Return the [X, Y] coordinate for the center point of the cell that contains the specified text.  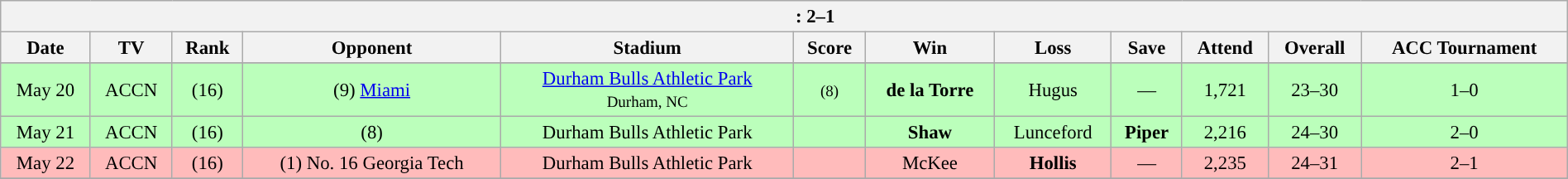
Durham Bulls Athletic ParkDurham, NC [648, 89]
Save [1146, 47]
ACC Tournament [1464, 47]
1–0 [1464, 89]
Loss [1054, 47]
: 2–1 [784, 17]
de la Torre [930, 89]
Stadium [648, 47]
Attend [1225, 47]
TV [131, 47]
May 21 [45, 133]
2,216 [1225, 133]
Piper [1146, 133]
2,235 [1225, 163]
23–30 [1315, 89]
Hollis [1054, 163]
2–0 [1464, 133]
May 20 [45, 89]
Lunceford [1054, 133]
(9) Miami [372, 89]
Hugus [1054, 89]
Score [830, 47]
May 22 [45, 163]
1,721 [1225, 89]
Win [930, 47]
(1) No. 16 Georgia Tech [372, 163]
Opponent [372, 47]
Shaw [930, 133]
Overall [1315, 47]
Rank [208, 47]
McKee [930, 163]
Date [45, 47]
24–30 [1315, 133]
2–1 [1464, 163]
24–31 [1315, 163]
